Determine the (x, y) coordinate at the center of the cell enclosing the given text.  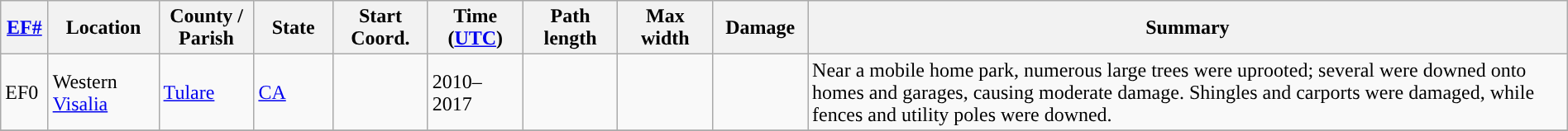
2010–2017 (475, 92)
Tulare (207, 92)
Damage (761, 28)
Location (103, 28)
EF# (25, 28)
EF0 (25, 92)
CA (294, 92)
Summary (1188, 28)
County / Parish (207, 28)
Max width (665, 28)
Time (UTC) (475, 28)
Western Visalia (103, 92)
Path length (571, 28)
State (294, 28)
Start Coord. (380, 28)
